Find where the given text appears and provide that cell's center as (X, Y) coordinate. 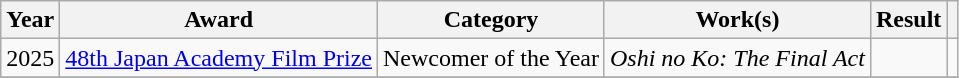
Work(s) (737, 20)
Award (219, 20)
Newcomer of the Year (490, 58)
48th Japan Academy Film Prize (219, 58)
2025 (30, 58)
Oshi no Ko: The Final Act (737, 58)
Year (30, 20)
Category (490, 20)
Result (908, 20)
